Return (X, Y) of the center of cell containing provided text 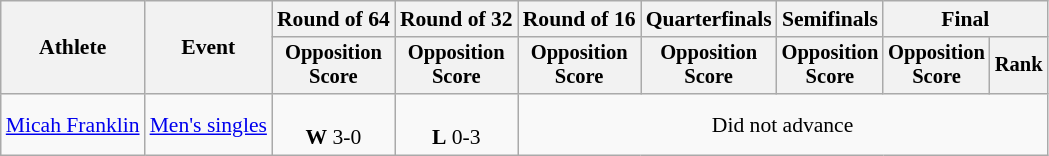
Men's singles (208, 124)
Semifinals (830, 19)
Round of 32 (456, 19)
L 0-3 (456, 124)
Athlete (73, 48)
Did not advance (783, 124)
Round of 16 (580, 19)
Event (208, 48)
Final (965, 19)
Rank (1019, 66)
Micah Franklin (73, 124)
Round of 64 (334, 19)
Quarterfinals (709, 19)
W 3-0 (334, 124)
